Provide the [X, Y] coordinate of the cell's center where the given text is located.  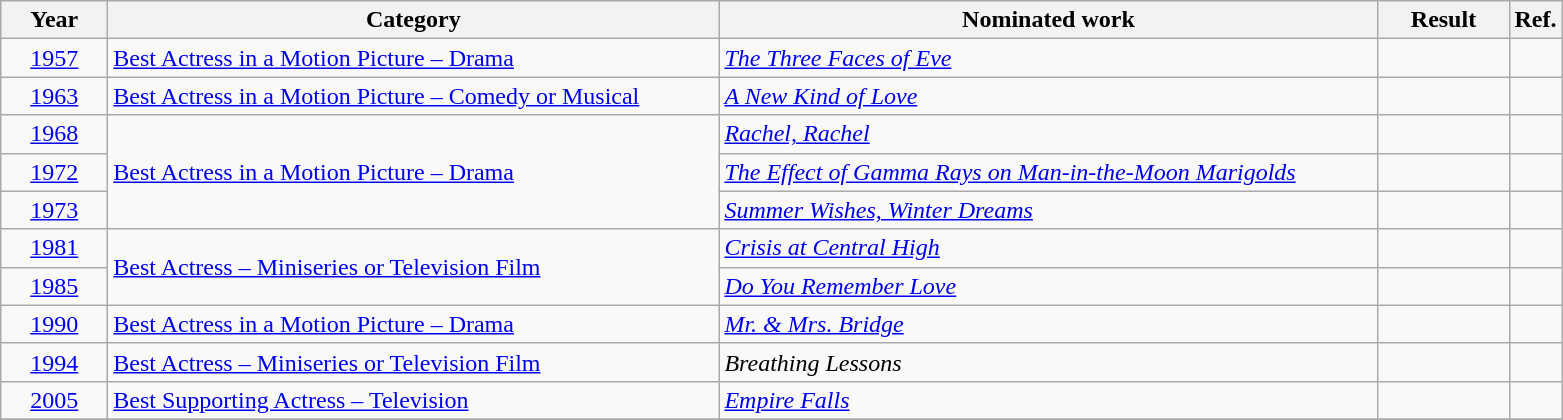
Category [414, 20]
1973 [54, 210]
Best Actress in a Motion Picture – Comedy or Musical [414, 96]
A New Kind of Love [1048, 96]
Crisis at Central High [1048, 248]
1994 [54, 362]
1981 [54, 248]
Result [1444, 20]
The Three Faces of Eve [1048, 58]
1968 [54, 134]
Best Supporting Actress – Television [414, 400]
1985 [54, 286]
1957 [54, 58]
Breathing Lessons [1048, 362]
Mr. & Mrs. Bridge [1048, 324]
Do You Remember Love [1048, 286]
The Effect of Gamma Rays on Man-in-the-Moon Marigolds [1048, 172]
Summer Wishes, Winter Dreams [1048, 210]
Ref. [1536, 20]
1963 [54, 96]
Year [54, 20]
Rachel, Rachel [1048, 134]
2005 [54, 400]
Empire Falls [1048, 400]
1990 [54, 324]
Nominated work [1048, 20]
1972 [54, 172]
